Output the (X, Y) coordinate of the center of the cell containing the given text.  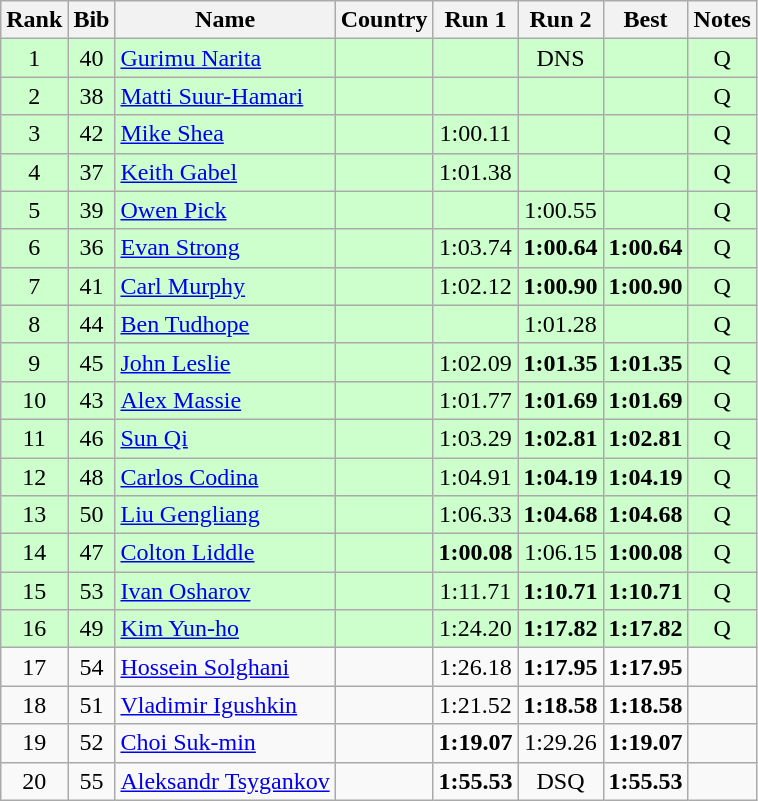
Ben Tudhope (225, 324)
1:02.09 (476, 362)
10 (34, 400)
Ivan Osharov (225, 591)
1:01.77 (476, 400)
Name (225, 20)
Run 2 (560, 20)
8 (34, 324)
Kim Yun-ho (225, 629)
Vladimir Igushkin (225, 705)
49 (92, 629)
3 (34, 134)
DNS (560, 58)
Rank (34, 20)
45 (92, 362)
Country (384, 20)
14 (34, 553)
Owen Pick (225, 210)
Carlos Codina (225, 477)
Sun Qi (225, 438)
6 (34, 248)
John Leslie (225, 362)
53 (92, 591)
Keith Gabel (225, 172)
Mike Shea (225, 134)
1:01.28 (560, 324)
Matti Suur-Hamari (225, 96)
1:00.55 (560, 210)
46 (92, 438)
5 (34, 210)
15 (34, 591)
54 (92, 667)
Aleksandr Tsygankov (225, 781)
Run 1 (476, 20)
Colton Liddle (225, 553)
DSQ (560, 781)
4 (34, 172)
1:21.52 (476, 705)
Choi Suk-min (225, 743)
Best (646, 20)
1:26.18 (476, 667)
52 (92, 743)
16 (34, 629)
1:04.91 (476, 477)
44 (92, 324)
1:01.38 (476, 172)
1:00.11 (476, 134)
1 (34, 58)
48 (92, 477)
51 (92, 705)
1:24.20 (476, 629)
19 (34, 743)
13 (34, 515)
55 (92, 781)
Notes (722, 20)
1:11.71 (476, 591)
Carl Murphy (225, 286)
47 (92, 553)
Gurimu Narita (225, 58)
41 (92, 286)
Liu Gengliang (225, 515)
43 (92, 400)
37 (92, 172)
Hossein Solghani (225, 667)
20 (34, 781)
1:03.29 (476, 438)
1:29.26 (560, 743)
17 (34, 667)
9 (34, 362)
Bib (92, 20)
38 (92, 96)
1:03.74 (476, 248)
50 (92, 515)
Alex Massie (225, 400)
40 (92, 58)
1:06.33 (476, 515)
11 (34, 438)
1:06.15 (560, 553)
12 (34, 477)
Evan Strong (225, 248)
1:02.12 (476, 286)
39 (92, 210)
42 (92, 134)
7 (34, 286)
18 (34, 705)
2 (34, 96)
36 (92, 248)
